Return the (X, Y) coordinate for the center point of the cell that contains the specified text.  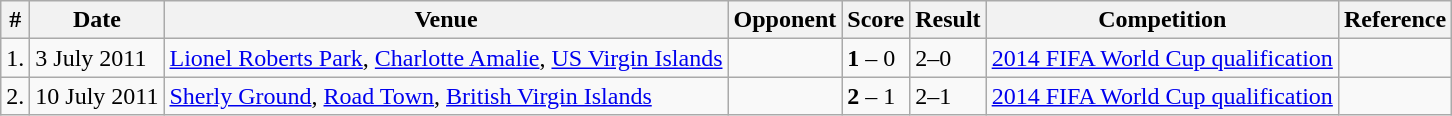
Competition (1162, 20)
Result (948, 20)
3 July 2011 (97, 58)
Score (876, 20)
2–1 (948, 96)
Sherly Ground, Road Town, British Virgin Islands (446, 96)
2. (16, 96)
1 – 0 (876, 58)
Reference (1394, 20)
2 – 1 (876, 96)
# (16, 20)
Date (97, 20)
Opponent (785, 20)
10 July 2011 (97, 96)
Venue (446, 20)
1. (16, 58)
Lionel Roberts Park, Charlotte Amalie, US Virgin Islands (446, 58)
2–0 (948, 58)
